Output the [X, Y] coordinate of the center of the cell containing the given text.  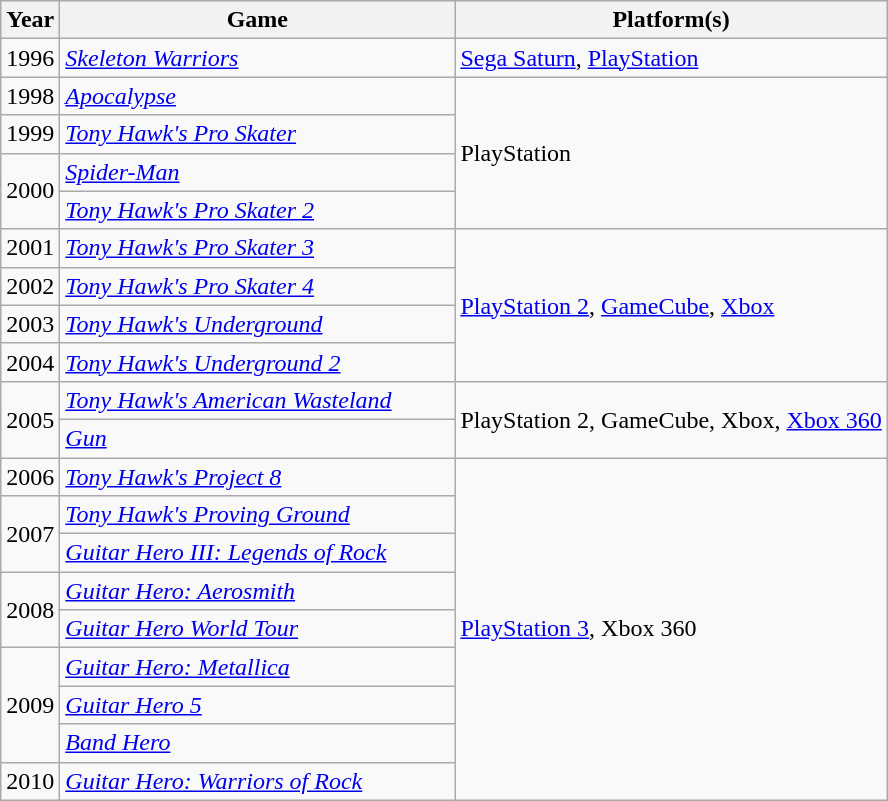
Game [258, 20]
2003 [30, 324]
Guitar Hero: Warriors of Rock [258, 781]
1998 [30, 96]
2009 [30, 705]
1999 [30, 134]
Tony Hawk's American Wasteland [258, 400]
Year [30, 20]
2002 [30, 286]
2008 [30, 610]
PlayStation [671, 153]
Skeleton Warriors [258, 58]
Tony Hawk's Underground 2 [258, 362]
2005 [30, 419]
PlayStation 2, GameCube, Xbox [671, 305]
Sega Saturn, PlayStation [671, 58]
Tony Hawk's Pro Skater 3 [258, 248]
Band Hero [258, 743]
Apocalypse [258, 96]
Guitar Hero: Metallica [258, 667]
Tony Hawk's Pro Skater 2 [258, 210]
1996 [30, 58]
Platform(s) [671, 20]
Gun [258, 438]
Tony Hawk's Proving Ground [258, 515]
2010 [30, 781]
PlayStation 3, Xbox 360 [671, 630]
Guitar Hero III: Legends of Rock [258, 553]
Spider-Man [258, 172]
2006 [30, 477]
2000 [30, 191]
Tony Hawk's Pro Skater [258, 134]
Tony Hawk's Pro Skater 4 [258, 286]
2001 [30, 248]
Guitar Hero: Aerosmith [258, 591]
PlayStation 2, GameCube, Xbox, Xbox 360 [671, 419]
Guitar Hero 5 [258, 705]
Tony Hawk's Underground [258, 324]
Guitar Hero World Tour [258, 629]
2004 [30, 362]
Tony Hawk's Project 8 [258, 477]
2007 [30, 534]
